Provide the (x, y) coordinate of the cell's center where the given text is located.  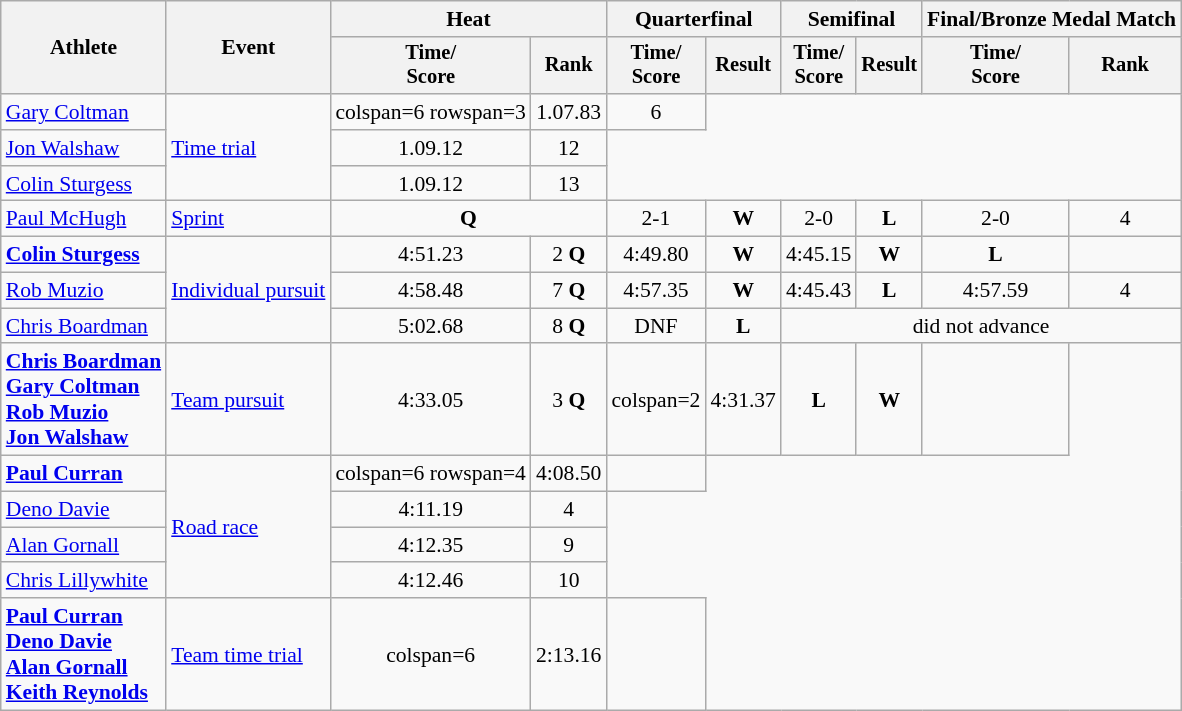
Athlete (84, 48)
4:51.23 (430, 255)
4:49.80 (656, 255)
Rob Muzio (84, 291)
Quarterfinal (694, 19)
4:08.50 (568, 474)
4:45.15 (818, 255)
6 (656, 112)
8 Q (568, 326)
13 (568, 184)
4:58.48 (430, 291)
10 (568, 581)
Jon Walshaw (84, 148)
Chris Boardman (84, 326)
4:57.35 (656, 291)
Team time trial (248, 654)
Paul CurranDeno DavieAlan GornallKeith Reynolds (84, 654)
Heat (468, 19)
4:33.05 (430, 400)
Sprint (248, 219)
Road race (248, 527)
colspan=6 rowspan=4 (430, 474)
Deno Davie (84, 510)
Chris BoardmanGary ColtmanRob MuzioJon Walshaw (84, 400)
colspan=6 rowspan=3 (430, 112)
colspan=2 (656, 400)
did not advance (981, 326)
Individual pursuit (248, 290)
Paul McHugh (84, 219)
4:12.46 (430, 581)
Final/Bronze Medal Match (1052, 19)
DNF (656, 326)
4:57.59 (996, 291)
5:02.68 (430, 326)
Gary Coltman (84, 112)
colspan=6 (430, 654)
4:12.35 (430, 545)
Chris Lillywhite (84, 581)
Q (468, 219)
Alan Gornall (84, 545)
4:45.43 (818, 291)
2 Q (568, 255)
3 Q (568, 400)
9 (568, 545)
4:11.19 (430, 510)
Team pursuit (248, 400)
Time trial (248, 148)
Paul Curran (84, 474)
Event (248, 48)
2-1 (656, 219)
12 (568, 148)
1.07.83 (568, 112)
2:13.16 (568, 654)
7 Q (568, 291)
Semifinal (852, 19)
4:31.37 (742, 400)
